Capture the cell that displays the provided text and extract its (x, y) central coordinate. 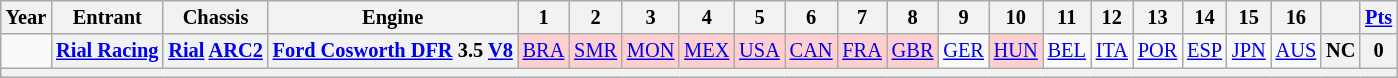
ESP (1204, 51)
10 (1016, 17)
USA (759, 51)
ITA (1112, 51)
6 (812, 17)
CAN (812, 51)
15 (1249, 17)
8 (913, 17)
2 (596, 17)
SMR (596, 51)
GER (963, 51)
GBR (913, 51)
Entrant (107, 17)
AUS (1296, 51)
Rial ARC2 (215, 51)
16 (1296, 17)
Chassis (215, 17)
MON (650, 51)
JPN (1249, 51)
BEL (1067, 51)
Pts (1378, 17)
7 (862, 17)
NC (1340, 51)
Rial Racing (107, 51)
13 (1158, 17)
9 (963, 17)
1 (544, 17)
Engine (393, 17)
POR (1158, 51)
0 (1378, 51)
MEX (706, 51)
BRA (544, 51)
HUN (1016, 51)
12 (1112, 17)
Ford Cosworth DFR 3.5 V8 (393, 51)
5 (759, 17)
3 (650, 17)
4 (706, 17)
14 (1204, 17)
11 (1067, 17)
FRA (862, 51)
Year (26, 17)
